Locate the cell with the specified text and output its [X, Y] center coordinate. 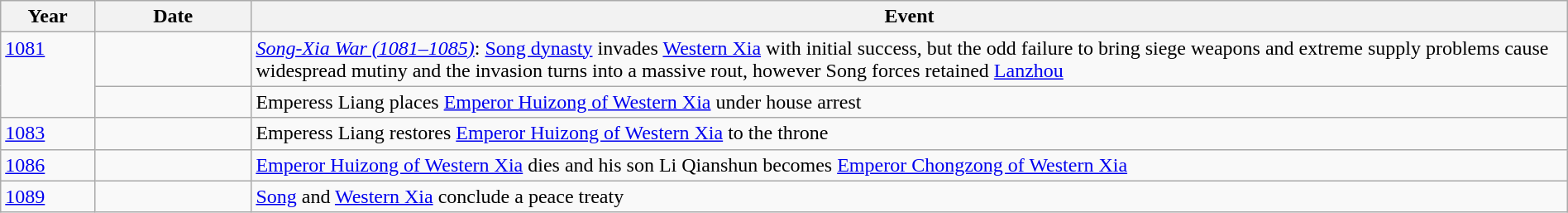
Event [910, 17]
Emperess Liang restores Emperor Huizong of Western Xia to the throne [910, 133]
Emperess Liang places Emperor Huizong of Western Xia under house arrest [910, 102]
1081 [48, 75]
1089 [48, 196]
Song and Western Xia conclude a peace treaty [910, 196]
Year [48, 17]
1083 [48, 133]
Emperor Huizong of Western Xia dies and his son Li Qianshun becomes Emperor Chongzong of Western Xia [910, 165]
1086 [48, 165]
Date [172, 17]
